Provide the [x, y] coordinate of the cell's center where the given text is located.  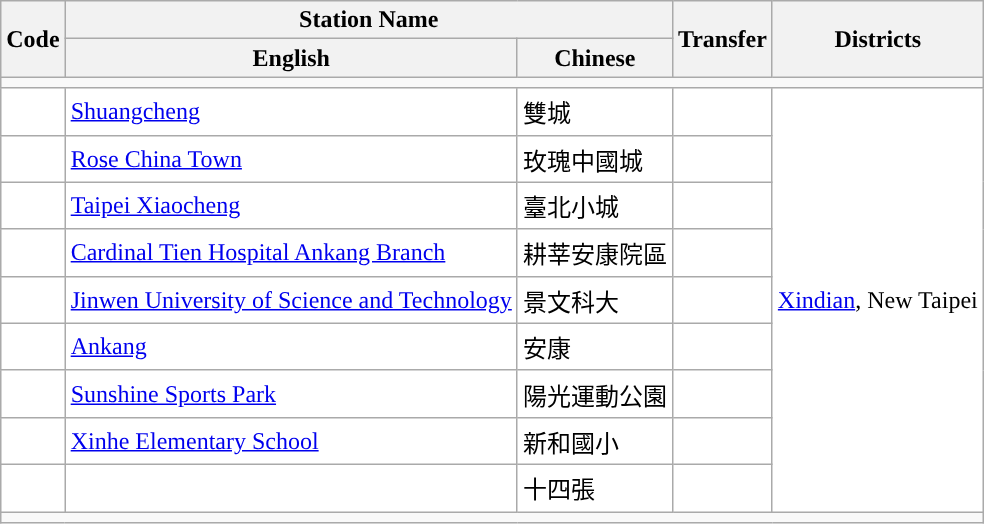
十四張 [594, 488]
新和國小 [594, 440]
Chinese [594, 58]
臺北小城 [594, 206]
景文科大 [594, 300]
Cardinal Tien Hospital Ankang Branch [291, 252]
Ankang [291, 346]
Code [33, 39]
English [291, 58]
Taipei Xiaocheng [291, 206]
玫瑰中國城 [594, 158]
Jinwen University of Science and Technology [291, 300]
Xinhe Elementary School [291, 440]
Shuangcheng [291, 112]
雙城 [594, 112]
Xindian, New Taipei [878, 300]
Rose China Town [291, 158]
Sunshine Sports Park [291, 394]
Districts [878, 39]
陽光運動公園 [594, 394]
Transfer [722, 39]
耕莘安康院區 [594, 252]
安康 [594, 346]
Station Name [368, 20]
